From the cell containing the given text, extract its center point as (x, y) coordinate. 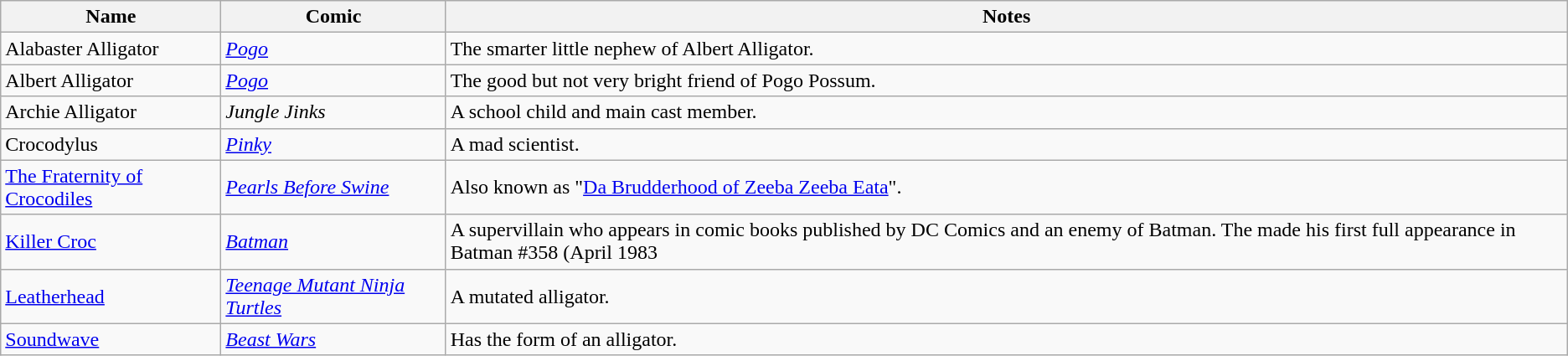
The good but not very bright friend of Pogo Possum. (1007, 80)
Crocodylus (111, 144)
Leatherhead (111, 297)
Albert Alligator (111, 80)
Teenage Mutant Ninja Turtles (333, 297)
A mutated alligator. (1007, 297)
A mad scientist. (1007, 144)
Also known as "Da Brudderhood of Zeeba Zeeba Eata". (1007, 188)
Jungle Jinks (333, 112)
Beast Wars (333, 339)
A school child and main cast member. (1007, 112)
Pearls Before Swine (333, 188)
Pinky (333, 144)
Alabaster Alligator (111, 49)
Batman (333, 241)
Soundwave (111, 339)
Killer Croc (111, 241)
The Fraternity of Crocodiles (111, 188)
Archie Alligator (111, 112)
The smarter little nephew of Albert Alligator. (1007, 49)
Notes (1007, 17)
Has the form of an alligator. (1007, 339)
Name (111, 17)
Comic (333, 17)
